From the cell containing the given text, extract its center point as (x, y) coordinate. 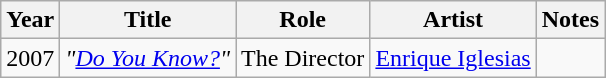
"Do You Know?" (148, 58)
2007 (30, 58)
Year (30, 20)
The Director (303, 58)
Artist (453, 20)
Role (303, 20)
Notes (570, 20)
Enrique Iglesias (453, 58)
Title (148, 20)
